Find where the given text appears and provide that cell's center as [X, Y] coordinate. 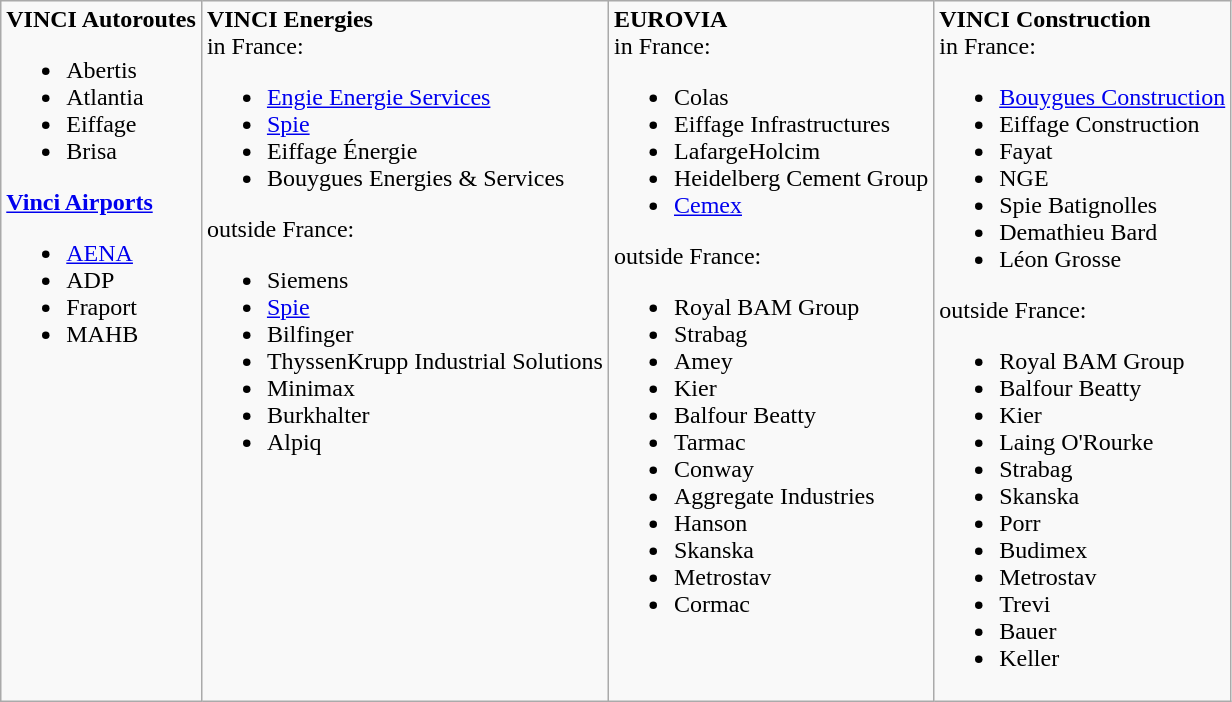
VINCI AutoroutesAbertisAtlantiaEiffageBrisaVinci AirportsAENAADPFraportMAHB [102, 352]
